Detect which cell encompasses the target text, then output its [x, y] center coordinate. 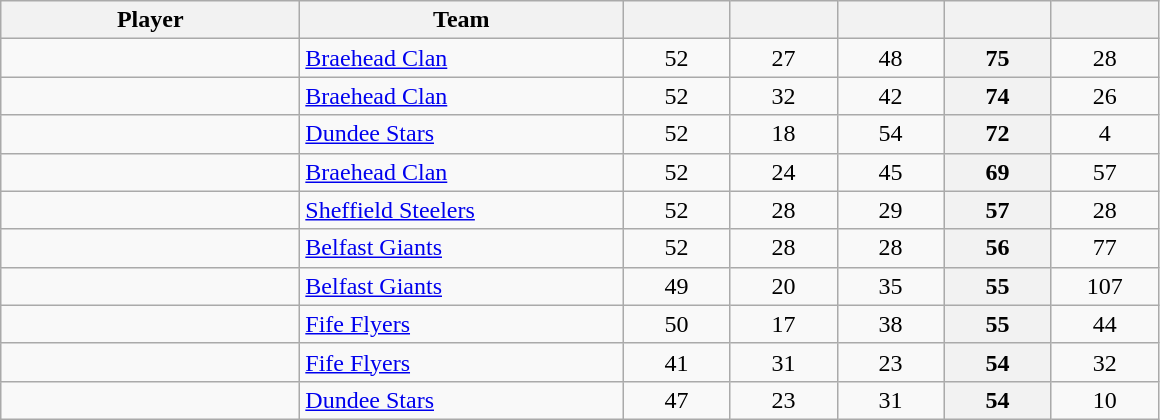
44 [1104, 324]
49 [676, 286]
20 [784, 286]
48 [890, 58]
35 [890, 286]
10 [1104, 400]
38 [890, 324]
41 [676, 362]
26 [1104, 96]
17 [784, 324]
72 [998, 134]
69 [998, 172]
29 [890, 210]
4 [1104, 134]
75 [998, 58]
56 [998, 248]
74 [998, 96]
24 [784, 172]
Sheffield Steelers [462, 210]
18 [784, 134]
45 [890, 172]
107 [1104, 286]
50 [676, 324]
42 [890, 96]
77 [1104, 248]
47 [676, 400]
Player [150, 20]
27 [784, 58]
Team [462, 20]
